Extract the (x, y) coordinate from the center of the cell holding the provided text.  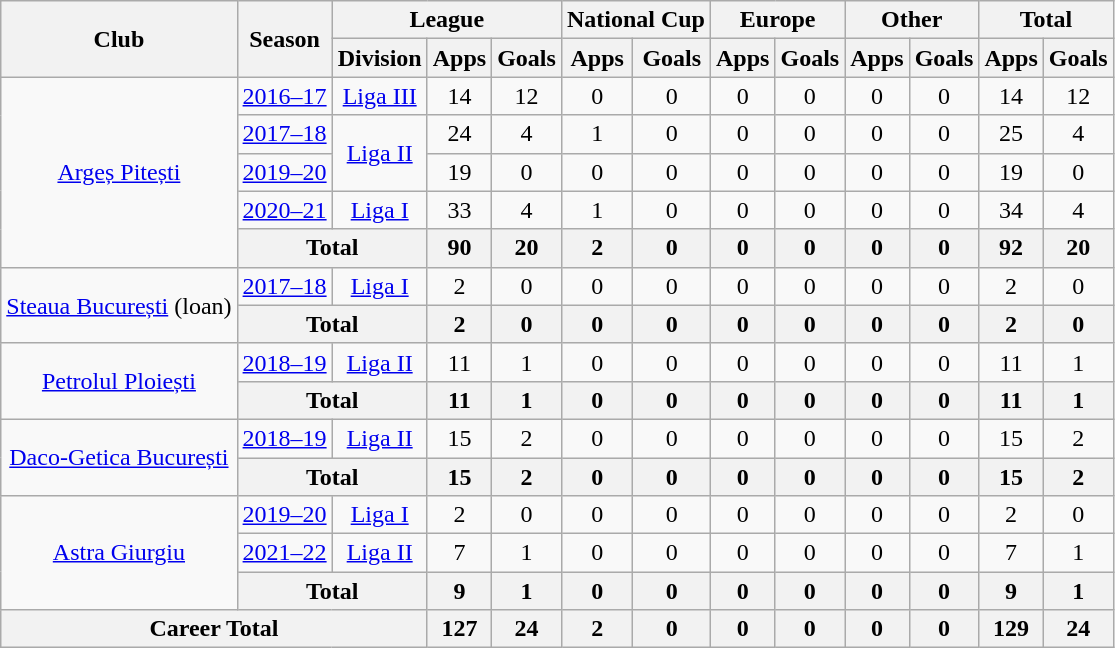
2016–17 (284, 96)
2021–22 (284, 553)
127 (459, 629)
2020–21 (284, 210)
Division (380, 58)
League (446, 20)
Steaua București (loan) (119, 305)
33 (459, 210)
129 (1011, 629)
Season (284, 39)
34 (1011, 210)
Astra Giurgiu (119, 553)
90 (459, 248)
Club (119, 39)
Liga III (380, 96)
Other (912, 20)
Daco-Getica București (119, 457)
National Cup (636, 20)
92 (1011, 248)
Career Total (214, 629)
Argeș Pitești (119, 172)
Petrolul Ploiești (119, 381)
25 (1011, 134)
Europe (778, 20)
